From the cell containing the given text, extract its center point as [X, Y] coordinate. 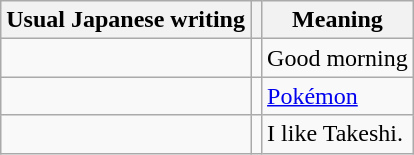
Meaning [338, 20]
I like Takeshi. [338, 134]
Usual Japanese writing [126, 20]
Pokémon [338, 96]
Good morning [338, 58]
